Scan for the cell matching the given text and deliver its [X, Y] coordinate at center. 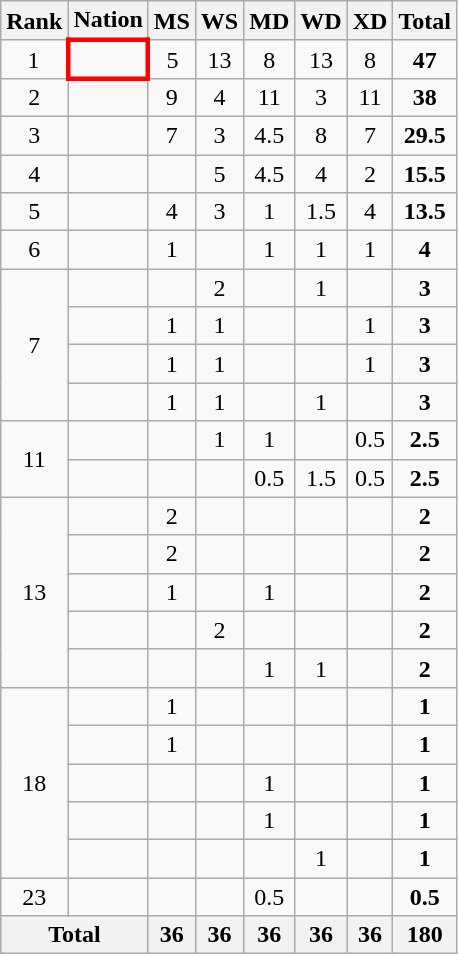
29.5 [425, 135]
MD [270, 21]
9 [172, 97]
XD [370, 21]
38 [425, 97]
WD [321, 21]
Nation [108, 21]
180 [425, 935]
MS [172, 21]
23 [34, 897]
47 [425, 59]
13.5 [425, 212]
WS [219, 21]
6 [34, 250]
15.5 [425, 173]
Rank [34, 21]
18 [34, 782]
